Find where the given text appears and provide that cell's center as [X, Y] coordinate. 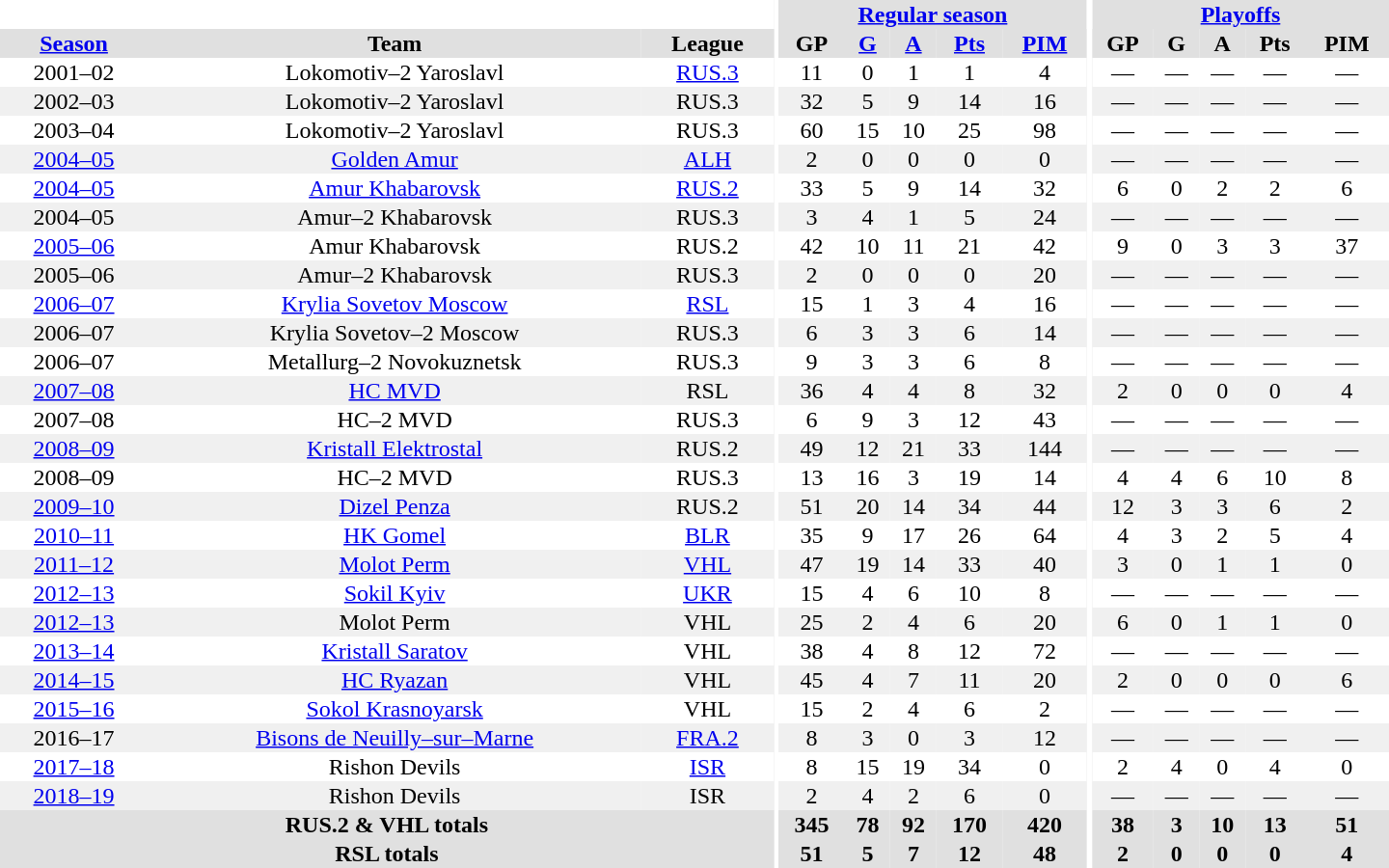
2015–16 [73, 709]
98 [1044, 130]
48 [1044, 854]
47 [812, 564]
37 [1347, 246]
HK Gomel [395, 535]
League [708, 43]
RSL totals [387, 854]
2009–10 [73, 506]
60 [812, 130]
17 [913, 535]
420 [1044, 825]
Season [73, 43]
26 [970, 535]
49 [812, 448]
Kristall Elektrostal [395, 448]
43 [1044, 420]
144 [1044, 448]
Regular season [933, 14]
345 [812, 825]
HC MVD [395, 391]
36 [812, 391]
Sokil Kyiv [395, 593]
64 [1044, 535]
HC Ryazan [395, 680]
RUS.2 & VHL totals [387, 825]
Golden Amur [395, 159]
2001–02 [73, 72]
Bisons de Neuilly–sur–Marne [395, 738]
2018–19 [73, 796]
FRA.2 [708, 738]
Playoffs [1240, 14]
2003–04 [73, 130]
35 [812, 535]
24 [1044, 217]
Krylia Sovetov–2 Moscow [395, 333]
Sokol Krasnoyarsk [395, 709]
92 [913, 825]
40 [1044, 564]
2016–17 [73, 738]
45 [812, 680]
UKR [708, 593]
2011–12 [73, 564]
2014–15 [73, 680]
72 [1044, 651]
Dizel Penza [395, 506]
2017–18 [73, 767]
Metallurg–2 Novokuznetsk [395, 362]
BLR [708, 535]
ALH [708, 159]
Kristall Saratov [395, 651]
78 [868, 825]
2013–14 [73, 651]
2002–03 [73, 101]
170 [970, 825]
Team [395, 43]
2010–11 [73, 535]
Krylia Sovetov Moscow [395, 304]
44 [1044, 506]
